Provide the (X, Y) coordinate of the cell's center where the given text is located.  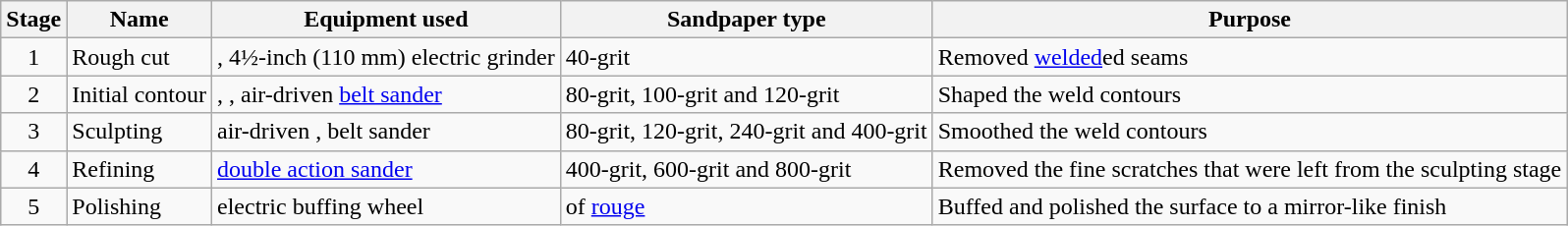
Initial contour (140, 94)
, , air-driven belt sander (387, 94)
Buffed and polished the surface to a mirror-like finish (1250, 206)
double action sander (387, 169)
Removed weldeded seams (1250, 57)
4 (33, 169)
Rough cut (140, 57)
electric buffing wheel (387, 206)
1 (33, 57)
Smoothed the weld contours (1250, 132)
3 (33, 132)
400-grit, 600-grit and 800-grit (747, 169)
Refining (140, 169)
Removed the fine scratches that were left from the sculpting stage (1250, 169)
Equipment used (387, 20)
80-grit, 100-grit and 120-grit (747, 94)
5 (33, 206)
80-grit, 120-grit, 240-grit and 400-grit (747, 132)
of rouge (747, 206)
, 4½-inch (110 mm) electric grinder (387, 57)
Shaped the weld contours (1250, 94)
Polishing (140, 206)
40-grit (747, 57)
2 (33, 94)
Name (140, 20)
Purpose (1250, 20)
Sandpaper type (747, 20)
Stage (33, 20)
air-driven , belt sander (387, 132)
Sculpting (140, 132)
